Extract the [X, Y] coordinate from the center of the cell holding the provided text.  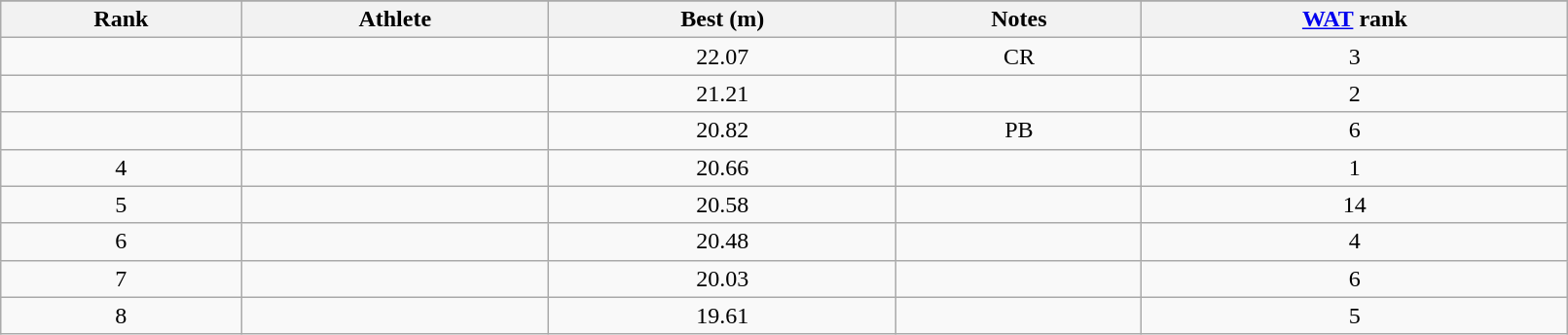
20.66 [722, 167]
21.21 [722, 93]
14 [1355, 205]
19.61 [722, 316]
20.82 [722, 130]
22.07 [722, 56]
WAT rank [1355, 19]
Notes [1019, 19]
Best (m) [722, 19]
20.58 [722, 205]
Athlete [395, 19]
CR [1019, 56]
8 [121, 316]
3 [1355, 56]
1 [1355, 167]
2 [1355, 93]
20.48 [722, 242]
PB [1019, 130]
20.03 [722, 279]
7 [121, 279]
Rank [121, 19]
